Find where the given text appears and provide that cell's center as (X, Y) coordinate. 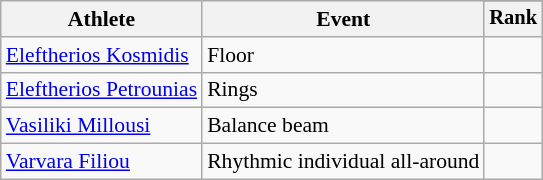
Athlete (102, 19)
Event (343, 19)
Rhythmic individual all-around (343, 162)
Eleftherios Petrounias (102, 90)
Rings (343, 90)
Floor (343, 55)
Eleftherios Kosmidis (102, 55)
Vasiliki Millousi (102, 126)
Rank (513, 19)
Balance beam (343, 126)
Varvara Filiou (102, 162)
